For the text-containing cell, return its midpoint in (X, Y) coordinate format. 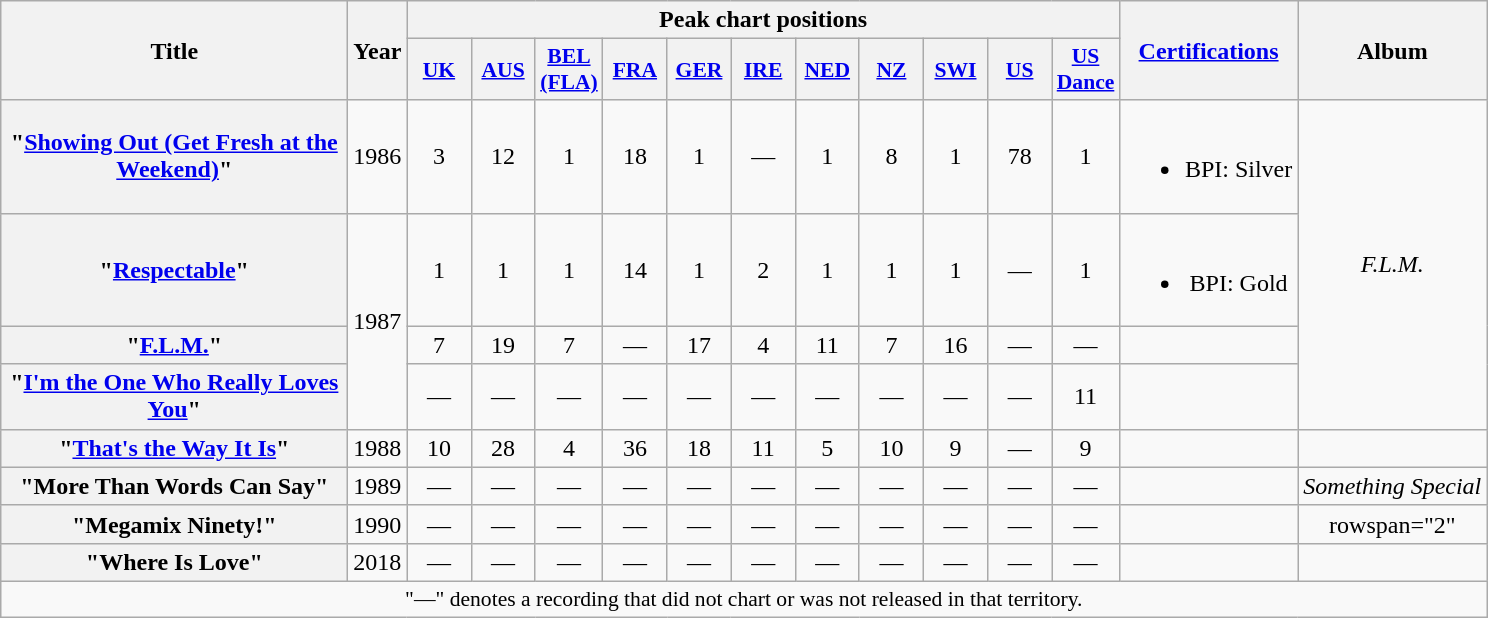
1987 (378, 321)
"Megamix Ninety!" (174, 524)
US (1020, 70)
"More Than Words Can Say" (174, 486)
"Showing Out (Get Fresh at the Weekend)" (174, 156)
"Respectable" (174, 270)
1988 (378, 448)
3 (439, 156)
5 (827, 448)
US Dance (1086, 70)
BPI: Gold (1208, 270)
BPI: Silver (1208, 156)
AUS (503, 70)
Album (1392, 50)
28 (503, 448)
14 (635, 270)
rowspan="2" (1392, 524)
17 (699, 345)
12 (503, 156)
GER (699, 70)
"—" denotes a recording that did not chart or was not released in that territory. (744, 599)
2018 (378, 562)
"Where Is Love" (174, 562)
FRA (635, 70)
F.L.M. (1392, 264)
Year (378, 50)
8 (891, 156)
NZ (891, 70)
16 (955, 345)
Peak chart positions (763, 20)
UK (439, 70)
IRE (763, 70)
"That's the Way It Is" (174, 448)
"F.L.M." (174, 345)
78 (1020, 156)
NED (827, 70)
"I'm the One Who Really Loves You" (174, 396)
Title (174, 50)
19 (503, 345)
36 (635, 448)
1986 (378, 156)
2 (763, 270)
BEL(FLA) (569, 70)
1989 (378, 486)
1990 (378, 524)
Something Special (1392, 486)
Certifications (1208, 50)
SWI (955, 70)
